Find where the given text appears and provide that cell's center as (X, Y) coordinate. 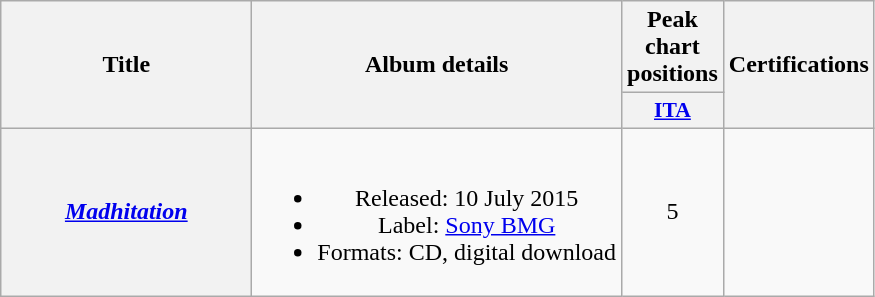
Certifications (798, 65)
Released: 10 July 2015Label: Sony BMGFormats: CD, digital download (437, 212)
ITA (673, 111)
Title (126, 65)
Madhitation (126, 212)
Album details (437, 65)
5 (673, 212)
Peak chart positions (673, 47)
